Pinpoint the cell where the given text exists, returning its [x, y] midpoint coordinate. 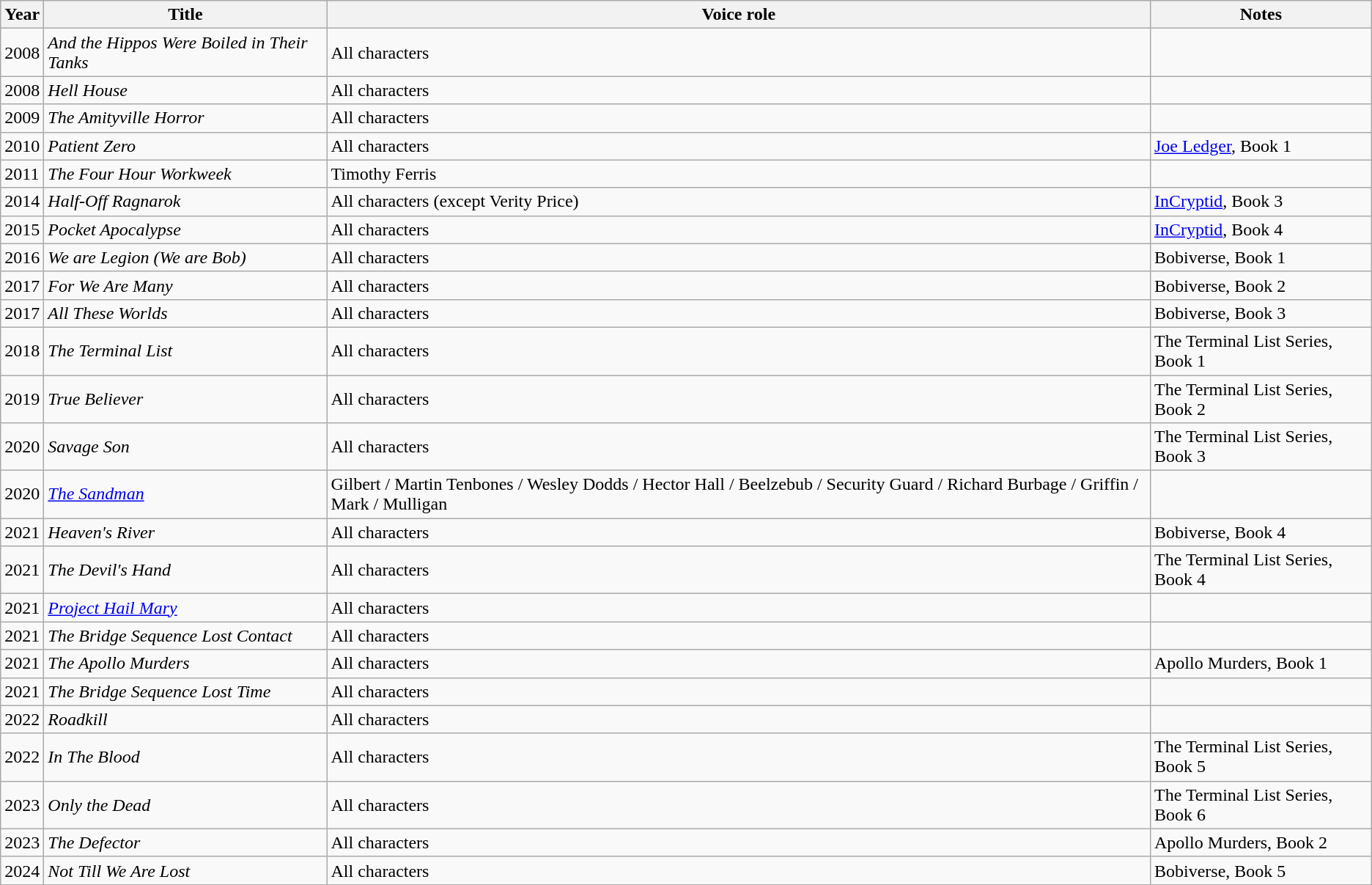
Hell House [185, 90]
Apollo Murders, Book 2 [1261, 842]
In The Blood [185, 757]
2024 [22, 870]
2010 [22, 146]
The Terminal List [185, 350]
The Bridge Sequence Lost Contact [185, 636]
Project Hail Mary [185, 608]
InCryptid, Book 4 [1261, 229]
Gilbert / Martin Tenbones / Wesley Dodds / Hector Hall / Beelzebub / Security Guard / Richard Burbage / Griffin / Mark / Mulligan [739, 494]
Bobiverse, Book 3 [1261, 313]
The Apollo Murders [185, 664]
For We Are Many [185, 285]
Joe Ledger, Book 1 [1261, 146]
The Defector [185, 842]
2016 [22, 257]
Bobiverse, Book 2 [1261, 285]
Bobiverse, Book 5 [1261, 870]
Not Till We Are Lost [185, 870]
The Amityville Horror [185, 118]
The Sandman [185, 494]
And the Hippos Were Boiled in Their Tanks [185, 53]
Year [22, 15]
All characters (except Verity Price) [739, 202]
Heaven's River [185, 532]
Pocket Apocalypse [185, 229]
The Terminal List Series, Book 1 [1261, 350]
Voice role [739, 15]
Apollo Murders, Book 1 [1261, 664]
The Terminal List Series, Book 4 [1261, 570]
Bobiverse, Book 4 [1261, 532]
2019 [22, 399]
The Terminal List Series, Book 3 [1261, 447]
Bobiverse, Book 1 [1261, 257]
2014 [22, 202]
The Four Hour Workweek [185, 174]
Title [185, 15]
2009 [22, 118]
The Bridge Sequence Lost Time [185, 691]
2018 [22, 350]
The Devil's Hand [185, 570]
Roadkill [185, 719]
The Terminal List Series, Book 2 [1261, 399]
Only the Dead [185, 805]
InCryptid, Book 3 [1261, 202]
2011 [22, 174]
The Terminal List Series, Book 5 [1261, 757]
2015 [22, 229]
True Believer [185, 399]
Notes [1261, 15]
We are Legion (We are Bob) [185, 257]
Savage Son [185, 447]
All These Worlds [185, 313]
Timothy Ferris [739, 174]
The Terminal List Series, Book 6 [1261, 805]
Half-Off Ragnarok [185, 202]
Patient Zero [185, 146]
